Return (x, y) of the center of cell containing provided text 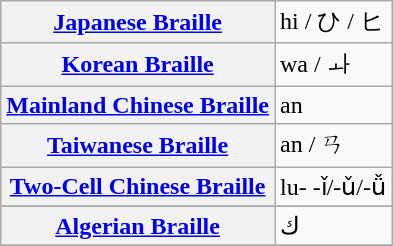
lu- -ǐ/-ǔ/-ǚ (332, 186)
Mainland Chinese Braille (138, 105)
wa / ㅘ (332, 64)
ك ‎ (332, 226)
Korean Braille (138, 64)
Algerian Braille (138, 226)
an (332, 105)
hi / ひ / ヒ (332, 22)
Taiwanese Braille (138, 146)
Japanese Braille (138, 22)
an / ㄢ (332, 146)
Two-Cell Chinese Braille (138, 186)
